Capture the cell that displays the provided text and extract its [X, Y] central coordinate. 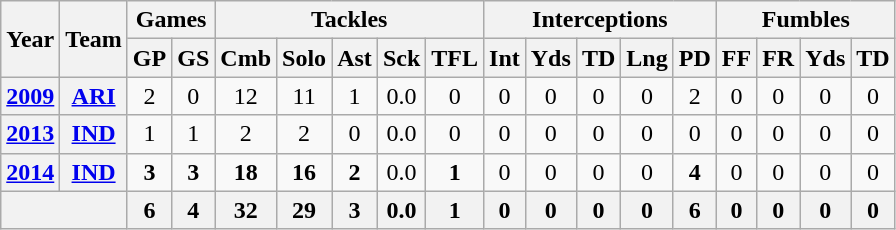
Year [30, 39]
Int [505, 58]
Lng [647, 58]
TFL [455, 58]
Cmb [246, 58]
16 [304, 172]
2009 [30, 96]
Interceptions [600, 20]
PD [694, 58]
Tackles [350, 20]
2013 [30, 134]
Sck [401, 58]
12 [246, 96]
ARI [94, 96]
29 [304, 210]
GP [149, 58]
Solo [304, 58]
11 [304, 96]
32 [246, 210]
GS [194, 58]
Fumbles [806, 20]
Ast [355, 58]
18 [246, 172]
FF [736, 58]
FR [778, 58]
Games [170, 20]
Team [94, 39]
2014 [30, 172]
